Search for the cell housing the specified text and yield its [x, y] center coordinate. 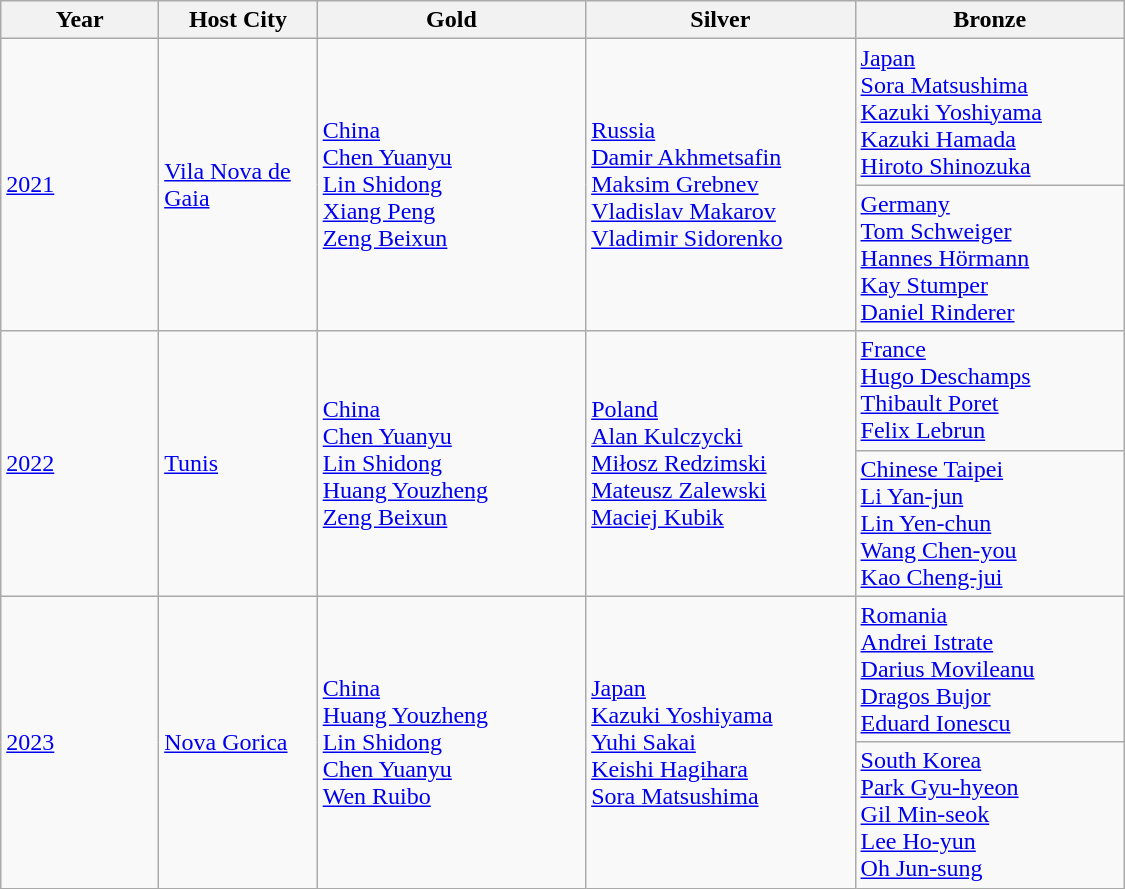
Vila Nova de Gaia [238, 185]
ChinaHuang YouzhengLin ShidongChen YuanyuWen Ruibo [451, 742]
PolandAlan KulczyckiMiłosz RedzimskiMateusz ZalewskiMaciej Kubik [720, 464]
Tunis [238, 464]
2023 [80, 742]
RomaniaAndrei IstrateDarius MovileanuDragos BujorEduard Ionescu [990, 669]
Year [80, 20]
Host City [238, 20]
JapanKazuki YoshiyamaYuhi SakaiKeishi HagiharaSora Matsushima [720, 742]
ChinaChen YuanyuLin ShidongHuang YouzhengZeng Beixun [451, 464]
Chinese TaipeiLi Yan-junLin Yen-chunWang Chen-youKao Cheng-jui [990, 523]
Bronze [990, 20]
South KoreaPark Gyu-hyeonGil Min-seokLee Ho-yunOh Jun-sung [990, 815]
FranceHugo DeschampsThibault PoretFelix Lebrun [990, 390]
Nova Gorica [238, 742]
2021 [80, 185]
RussiaDamir AkhmetsafinMaksim GrebnevVladislav MakarovVladimir Sidorenko [720, 185]
2022 [80, 464]
Gold [451, 20]
Silver [720, 20]
GermanyTom SchweigerHannes HörmannKay StumperDaniel Rinderer [990, 258]
JapanSora MatsushimaKazuki YoshiyamaKazuki HamadaHiroto Shinozuka [990, 112]
ChinaChen YuanyuLin ShidongXiang PengZeng Beixun [451, 185]
